Scan for the cell matching the given text and deliver its [X, Y] coordinate at center. 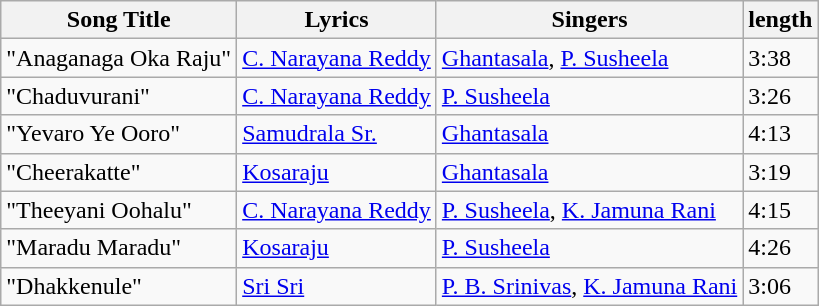
4:26 [780, 248]
"Maradu Maradu" [119, 248]
Singers [589, 20]
"Anaganaga Oka Raju" [119, 58]
P. B. Srinivas, K. Jamuna Rani [589, 286]
Ghantasala, P. Susheela [589, 58]
3:19 [780, 172]
3:06 [780, 286]
length [780, 20]
3:26 [780, 96]
4:15 [780, 210]
3:38 [780, 58]
"Chaduvurani" [119, 96]
Lyrics [337, 20]
"Theeyani Oohalu" [119, 210]
Song Title [119, 20]
4:13 [780, 134]
"Yevaro Ye Ooro" [119, 134]
Sri Sri [337, 286]
Samudrala Sr. [337, 134]
"Cheerakatte" [119, 172]
P. Susheela, K. Jamuna Rani [589, 210]
"Dhakkenule" [119, 286]
